Return (X, Y) of the center of cell containing provided text 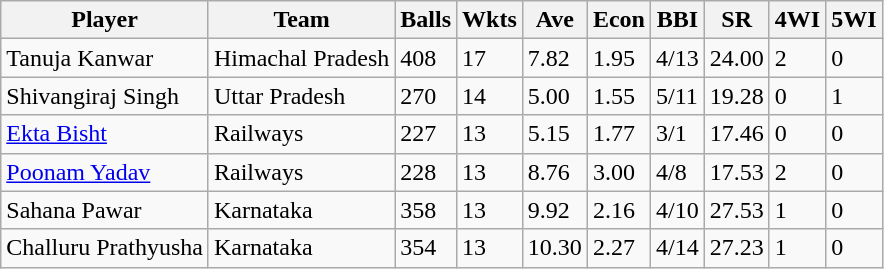
Wkts (490, 20)
7.82 (554, 58)
2.16 (618, 210)
17.46 (736, 134)
4WI (797, 20)
1.77 (618, 134)
4/8 (677, 172)
4/10 (677, 210)
19.28 (736, 96)
SR (736, 20)
Balls (426, 20)
408 (426, 58)
1.95 (618, 58)
5.15 (554, 134)
4/14 (677, 248)
270 (426, 96)
Ave (554, 20)
2.27 (618, 248)
Himachal Pradesh (301, 58)
Shivangiraj Singh (105, 96)
228 (426, 172)
5.00 (554, 96)
Team (301, 20)
Poonam Yadav (105, 172)
5WI (854, 20)
9.92 (554, 210)
17.53 (736, 172)
354 (426, 248)
BBI (677, 20)
27.23 (736, 248)
Ekta Bisht (105, 134)
Challuru Prathyusha (105, 248)
Tanuja Kanwar (105, 58)
Sahana Pawar (105, 210)
Econ (618, 20)
17 (490, 58)
24.00 (736, 58)
8.76 (554, 172)
Player (105, 20)
4/13 (677, 58)
3.00 (618, 172)
227 (426, 134)
1.55 (618, 96)
27.53 (736, 210)
358 (426, 210)
3/1 (677, 134)
Uttar Pradesh (301, 96)
10.30 (554, 248)
5/11 (677, 96)
14 (490, 96)
